Capture the cell that displays the provided text and extract its [X, Y] central coordinate. 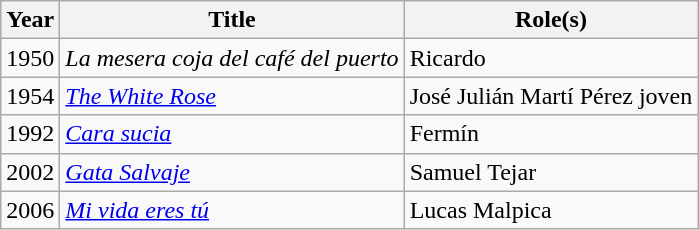
Title [232, 20]
1992 [30, 134]
Year [30, 20]
Mi vida eres tú [232, 210]
2002 [30, 172]
1950 [30, 58]
The White Rose [232, 96]
Samuel Tejar [551, 172]
Role(s) [551, 20]
Fermín [551, 134]
José Julián Martí Pérez joven [551, 96]
Ricardo [551, 58]
1954 [30, 96]
La mesera coja del café del puerto [232, 58]
Lucas Malpica [551, 210]
Gata Salvaje [232, 172]
2006 [30, 210]
Cara sucia [232, 134]
